Extract the [X, Y] coordinate from the center of the cell holding the provided text.  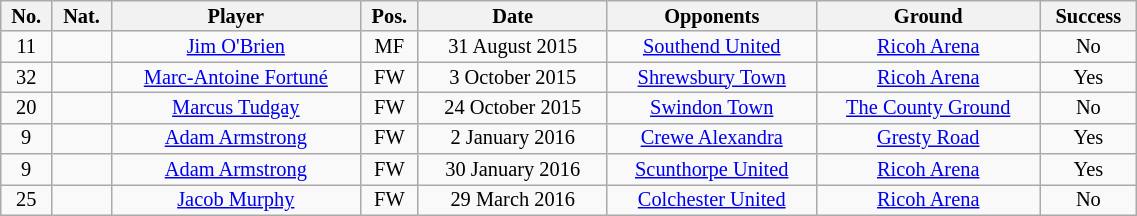
Ground [928, 16]
Date [512, 16]
3 October 2015 [512, 78]
Marc-Antoine Fortuné [236, 78]
No. [26, 16]
32 [26, 78]
MF [389, 46]
Player [236, 16]
29 March 2016 [512, 200]
Shrewsbury Town [712, 78]
Gresty Road [928, 138]
30 January 2016 [512, 170]
20 [26, 108]
Swindon Town [712, 108]
2 January 2016 [512, 138]
24 October 2015 [512, 108]
25 [26, 200]
Nat. [82, 16]
Marcus Tudgay [236, 108]
Jacob Murphy [236, 200]
11 [26, 46]
Opponents [712, 16]
31 August 2015 [512, 46]
Colchester United [712, 200]
Jim O'Brien [236, 46]
Success [1088, 16]
Southend United [712, 46]
Crewe Alexandra [712, 138]
Pos. [389, 16]
The County Ground [928, 108]
Scunthorpe United [712, 170]
